Detect which cell encompasses the target text, then output its [x, y] center coordinate. 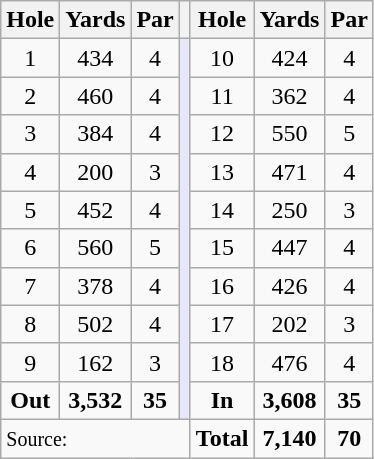
384 [96, 134]
7,140 [290, 438]
3,608 [290, 400]
70 [349, 438]
17 [222, 324]
18 [222, 362]
10 [222, 58]
452 [96, 210]
1 [30, 58]
Out [30, 400]
2 [30, 96]
7 [30, 286]
9 [30, 362]
476 [290, 362]
426 [290, 286]
14 [222, 210]
8 [30, 324]
250 [290, 210]
378 [96, 286]
471 [290, 172]
424 [290, 58]
12 [222, 134]
16 [222, 286]
15 [222, 248]
460 [96, 96]
11 [222, 96]
202 [290, 324]
6 [30, 248]
3,532 [96, 400]
162 [96, 362]
434 [96, 58]
560 [96, 248]
550 [290, 134]
Source: [96, 438]
362 [290, 96]
13 [222, 172]
In [222, 400]
447 [290, 248]
502 [96, 324]
Total [222, 438]
200 [96, 172]
